Output the (X, Y) coordinate of the center of the cell containing the given text.  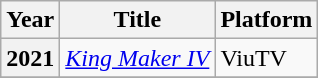
Platform (266, 20)
Title (138, 20)
Year (30, 20)
ViuTV (266, 58)
2021 (30, 58)
King Maker IV (138, 58)
